Identify which cell holds the provided text, then report its (X, Y) central coordinate. 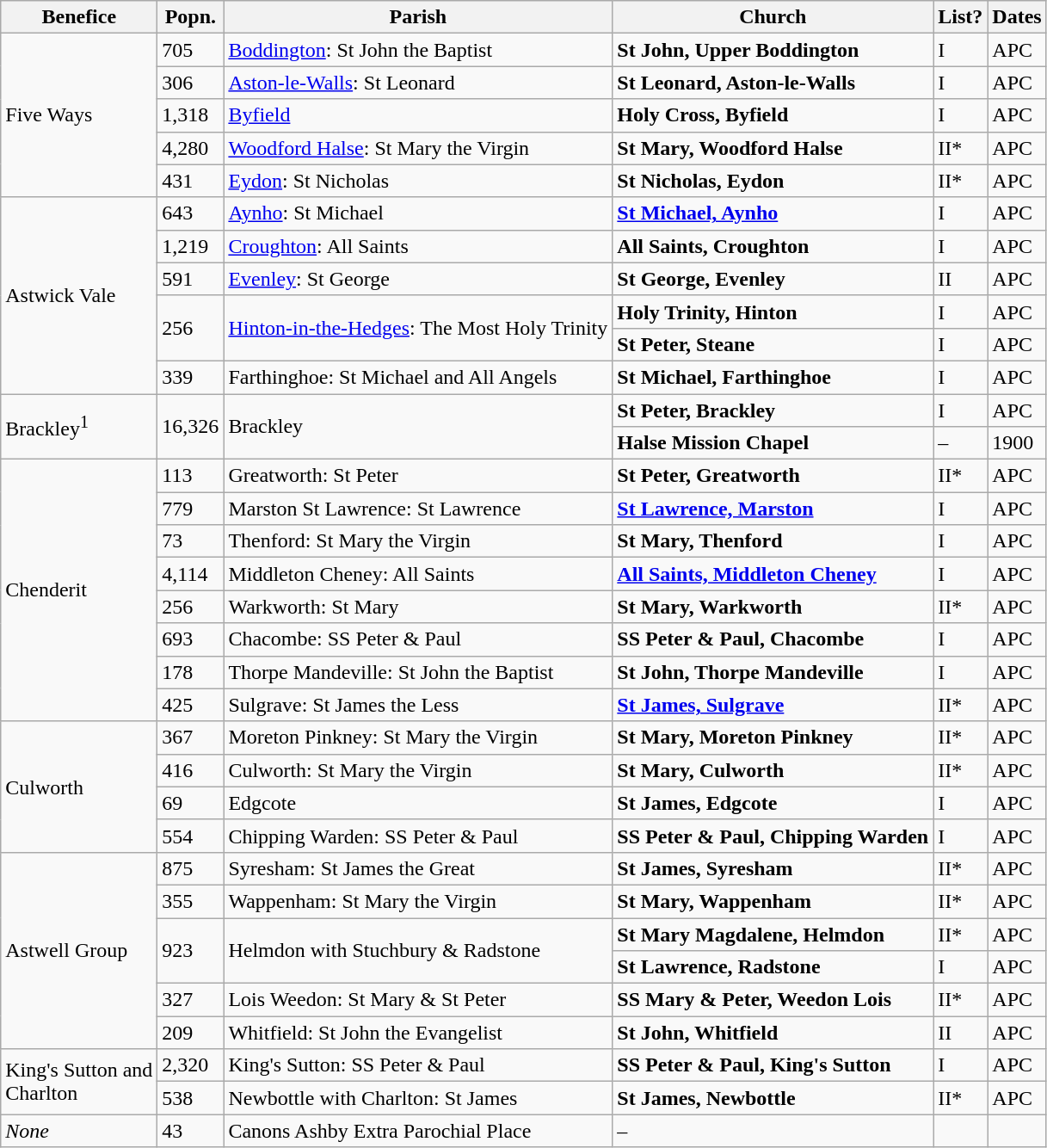
Helmdon with Stuchbury & Radstone (418, 950)
Chenderit (79, 590)
St Mary, Thenford (773, 541)
St Mary, Warkworth (773, 607)
St John, Upper Boddington (773, 50)
King's Sutton andCharlton (79, 1082)
St John, Thorpe Mandeville (773, 672)
178 (191, 672)
Astwell Group (79, 950)
643 (191, 213)
St Lawrence, Radstone (773, 967)
Eydon: St Nicholas (418, 181)
Popn. (191, 17)
Greatworth: St Peter (418, 476)
Five Ways (79, 115)
St James, Sulgrave (773, 705)
705 (191, 50)
Croughton: All Saints (418, 246)
All Saints, Middleton Cheney (773, 574)
Wappenham: St Mary the Virgin (418, 901)
Astwick Vale (79, 295)
St James, Syresham (773, 868)
Edgcote (418, 803)
Culworth: St Mary the Virgin (418, 770)
209 (191, 1033)
St James, Edgcote (773, 803)
693 (191, 639)
Syresham: St James the Great (418, 868)
Brackley (418, 427)
367 (191, 738)
Boddington: St John the Baptist (418, 50)
1,219 (191, 246)
St Peter, Steane (773, 344)
St Peter, Brackley (773, 410)
Chipping Warden: SS Peter & Paul (418, 836)
Chacombe: SS Peter & Paul (418, 639)
List? (960, 17)
779 (191, 509)
St Mary, Wappenham (773, 901)
SS Mary & Peter, Weedon Lois (773, 1000)
339 (191, 377)
SS Peter & Paul, Chipping Warden (773, 836)
St Michael, Farthinghoe (773, 377)
Woodford Halse: St Mary the Virgin (418, 148)
St Leonard, Aston-le-Walls (773, 83)
875 (191, 868)
Whitfield: St John the Evangelist (418, 1033)
73 (191, 541)
Parish (418, 17)
Aston-le-Walls: St Leonard (418, 83)
Thenford: St Mary the Virgin (418, 541)
Byfield (418, 115)
Farthinghoe: St Michael and All Angels (418, 377)
2,320 (191, 1065)
416 (191, 770)
355 (191, 901)
538 (191, 1098)
16,326 (191, 427)
Lois Weedon: St Mary & St Peter (418, 1000)
4,280 (191, 148)
St Mary Magdalene, Helmdon (773, 934)
St James, Newbottle (773, 1098)
425 (191, 705)
Holy Trinity, Hinton (773, 312)
Church (773, 17)
Canons Ashby Extra Parochial Place (418, 1131)
St Nicholas, Eydon (773, 181)
4,114 (191, 574)
923 (191, 950)
St Mary, Woodford Halse (773, 148)
Holy Cross, Byfield (773, 115)
All Saints, Croughton (773, 246)
St George, Evenley (773, 279)
None (79, 1131)
Sulgrave: St James the Less (418, 705)
1,318 (191, 115)
Marston St Lawrence: St Lawrence (418, 509)
Halse Mission Chapel (773, 443)
St Peter, Greatworth (773, 476)
Aynho: St Michael (418, 213)
SS Peter & Paul, King's Sutton (773, 1065)
Brackley1 (79, 427)
306 (191, 83)
Dates (1017, 17)
St Mary, Culworth (773, 770)
Newbottle with Charlton: St James (418, 1098)
431 (191, 181)
Evenley: St George (418, 279)
Moreton Pinkney: St Mary the Virgin (418, 738)
591 (191, 279)
SS Peter & Paul, Chacombe (773, 639)
327 (191, 1000)
43 (191, 1131)
King's Sutton: SS Peter & Paul (418, 1065)
Benefice (79, 17)
St Lawrence, Marston (773, 509)
Middleton Cheney: All Saints (418, 574)
St John, Whitfield (773, 1033)
St Mary, Moreton Pinkney (773, 738)
554 (191, 836)
Hinton-in-the-Hedges: The Most Holy Trinity (418, 328)
Thorpe Mandeville: St John the Baptist (418, 672)
St Michael, Aynho (773, 213)
69 (191, 803)
1900 (1017, 443)
Culworth (79, 787)
113 (191, 476)
Warkworth: St Mary (418, 607)
